Scan for the cell matching the given text and deliver its [x, y] coordinate at center. 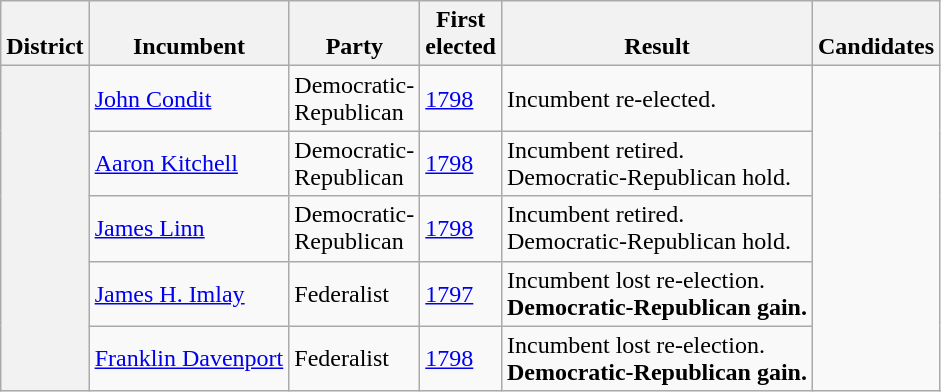
Party [354, 34]
Incumbent re-elected. [656, 98]
Firstelected [461, 34]
Incumbent [189, 34]
Franklin Davenport [189, 358]
James H. Imlay [189, 294]
1797 [461, 294]
John Condit [189, 98]
District [45, 34]
Result [656, 34]
Aaron Kitchell [189, 164]
James Linn [189, 228]
Candidates [876, 34]
